Return the (x, y) coordinate for the center point of the cell that contains the specified text.  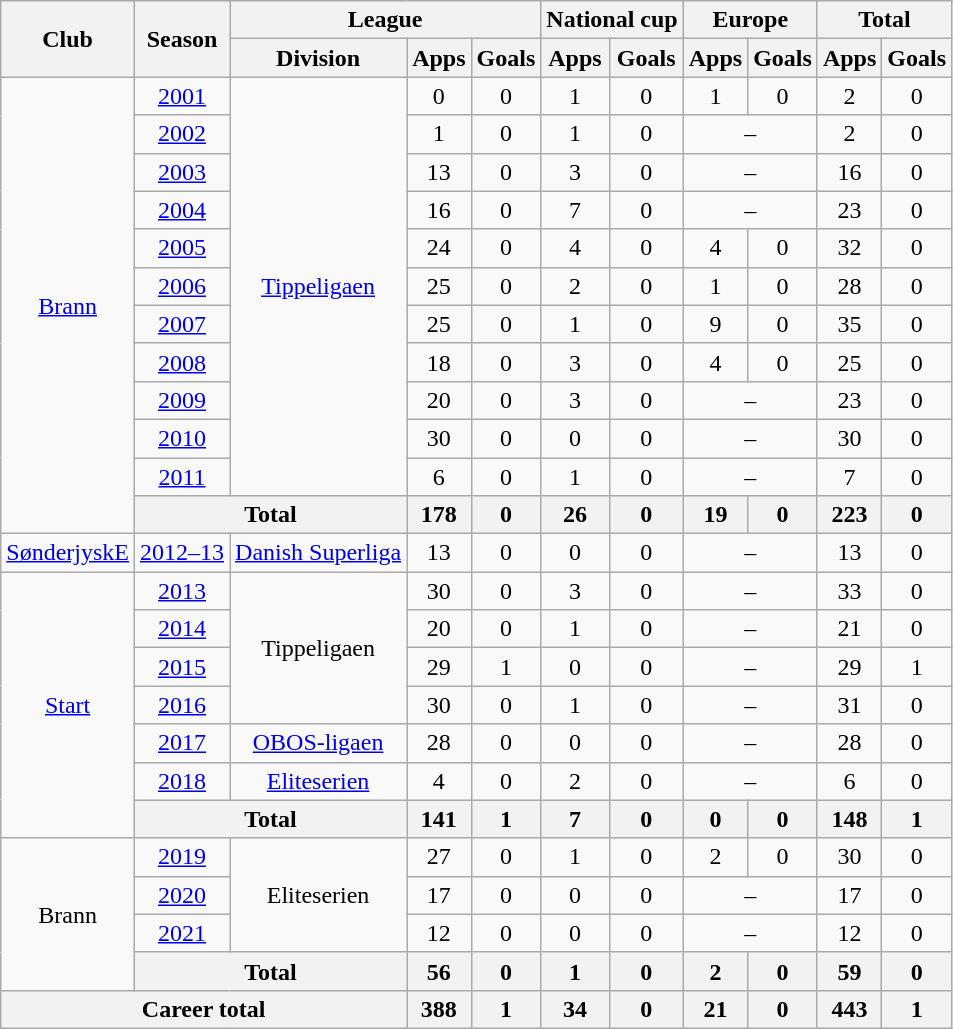
2003 (182, 172)
2017 (182, 743)
Europe (750, 20)
Career total (204, 1009)
388 (439, 1009)
2005 (182, 248)
59 (849, 971)
2013 (182, 591)
2020 (182, 895)
2007 (182, 324)
35 (849, 324)
26 (575, 515)
Division (318, 58)
2016 (182, 705)
2009 (182, 400)
2015 (182, 667)
2004 (182, 210)
2018 (182, 781)
2002 (182, 134)
2010 (182, 438)
2001 (182, 96)
2011 (182, 477)
2006 (182, 286)
56 (439, 971)
443 (849, 1009)
2012–13 (182, 553)
Danish Superliga (318, 553)
148 (849, 819)
18 (439, 362)
Club (68, 39)
OBOS-ligaen (318, 743)
19 (715, 515)
Start (68, 705)
League (386, 20)
31 (849, 705)
33 (849, 591)
34 (575, 1009)
32 (849, 248)
2021 (182, 933)
National cup (612, 20)
SønderjyskE (68, 553)
141 (439, 819)
178 (439, 515)
2014 (182, 629)
9 (715, 324)
27 (439, 857)
2019 (182, 857)
223 (849, 515)
Season (182, 39)
24 (439, 248)
2008 (182, 362)
